Find where the given text appears and provide that cell's center as (X, Y) coordinate. 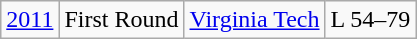
2011 (30, 20)
L 54–79 (370, 20)
First Round (122, 20)
Virginia Tech (254, 20)
